Search for the cell housing the specified text and yield its [X, Y] center coordinate. 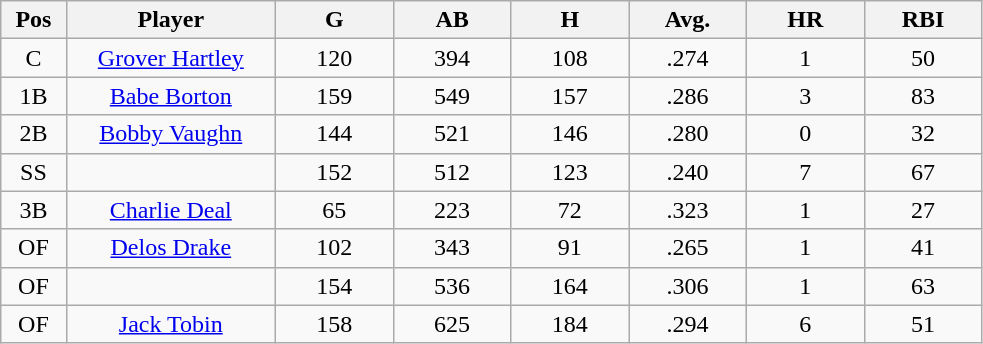
120 [334, 58]
157 [570, 96]
G [334, 20]
.265 [688, 248]
Avg. [688, 20]
512 [452, 172]
158 [334, 324]
63 [923, 286]
67 [923, 172]
Delos Drake [170, 248]
Bobby Vaughn [170, 134]
RBI [923, 20]
625 [452, 324]
521 [452, 134]
.286 [688, 96]
.280 [688, 134]
Pos [34, 20]
6 [805, 324]
159 [334, 96]
146 [570, 134]
223 [452, 210]
3 [805, 96]
.306 [688, 286]
SS [34, 172]
536 [452, 286]
102 [334, 248]
154 [334, 286]
Charlie Deal [170, 210]
184 [570, 324]
7 [805, 172]
Grover Hartley [170, 58]
Jack Tobin [170, 324]
108 [570, 58]
0 [805, 134]
1B [34, 96]
144 [334, 134]
HR [805, 20]
343 [452, 248]
50 [923, 58]
27 [923, 210]
AB [452, 20]
Player [170, 20]
394 [452, 58]
3B [34, 210]
2B [34, 134]
.274 [688, 58]
.294 [688, 324]
.323 [688, 210]
91 [570, 248]
41 [923, 248]
164 [570, 286]
51 [923, 324]
72 [570, 210]
.240 [688, 172]
Babe Borton [170, 96]
H [570, 20]
65 [334, 210]
32 [923, 134]
152 [334, 172]
C [34, 58]
83 [923, 96]
123 [570, 172]
549 [452, 96]
